Search for the cell housing the specified text and yield its (X, Y) center coordinate. 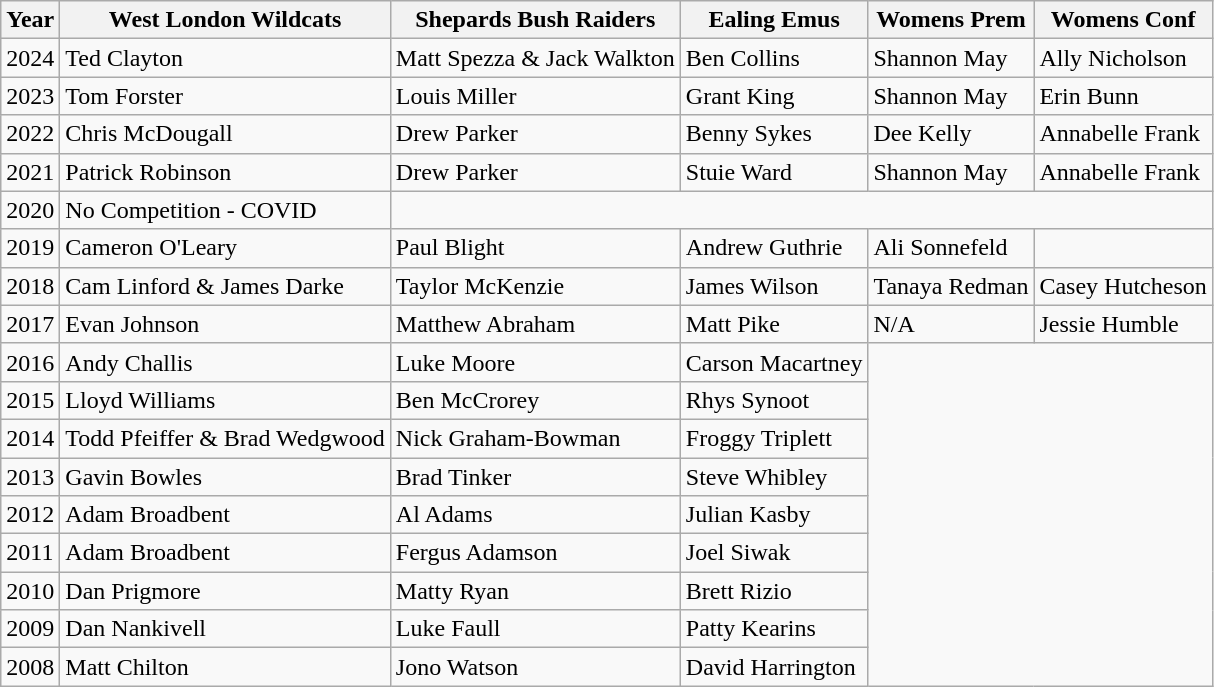
Ben Collins (774, 58)
West London Wildcats (226, 20)
2021 (30, 172)
Patrick Robinson (226, 172)
2022 (30, 134)
Tom Forster (226, 96)
2023 (30, 96)
2019 (30, 248)
Dee Kelly (951, 134)
Ally Nicholson (1123, 58)
Nick Graham-Bowman (535, 438)
Evan Johnson (226, 324)
2020 (30, 210)
Erin Bunn (1123, 96)
Brad Tinker (535, 477)
Louis Miller (535, 96)
Luke Moore (535, 362)
Casey Hutcheson (1123, 286)
David Harrington (774, 667)
Matt Pike (774, 324)
Matt Chilton (226, 667)
2009 (30, 629)
Jono Watson (535, 667)
Ealing Emus (774, 20)
Gavin Bowles (226, 477)
Stuie Ward (774, 172)
Fergus Adamson (535, 553)
Andrew Guthrie (774, 248)
Tanaya Redman (951, 286)
2014 (30, 438)
Rhys Synoot (774, 400)
2011 (30, 553)
N/A (951, 324)
Matthew Abraham (535, 324)
Womens Prem (951, 20)
2017 (30, 324)
Year (30, 20)
2018 (30, 286)
Lloyd Williams (226, 400)
Julian Kasby (774, 515)
No Competition - COVID (226, 210)
2012 (30, 515)
2013 (30, 477)
Dan Prigmore (226, 591)
Matty Ryan (535, 591)
Ben McCrorey (535, 400)
Patty Kearins (774, 629)
Taylor McKenzie (535, 286)
Ted Clayton (226, 58)
Carson Macartney (774, 362)
Shepards Bush Raiders (535, 20)
Cam Linford & James Darke (226, 286)
Womens Conf (1123, 20)
Benny Sykes (774, 134)
Matt Spezza & Jack Walkton (535, 58)
Cameron O'Leary (226, 248)
Paul Blight (535, 248)
Chris McDougall (226, 134)
Dan Nankivell (226, 629)
Al Adams (535, 515)
Andy Challis (226, 362)
2010 (30, 591)
James Wilson (774, 286)
Todd Pfeiffer & Brad Wedgwood (226, 438)
Steve Whibley (774, 477)
Froggy Triplett (774, 438)
Grant King (774, 96)
2024 (30, 58)
2016 (30, 362)
Luke Faull (535, 629)
Jessie Humble (1123, 324)
2008 (30, 667)
Joel Siwak (774, 553)
Ali Sonnefeld (951, 248)
Brett Rizio (774, 591)
2015 (30, 400)
